Output the [X, Y] coordinate of the center of the cell containing the given text.  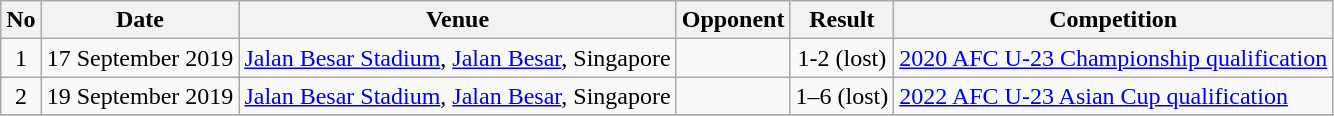
Opponent [733, 20]
19 September 2019 [140, 96]
2 [21, 96]
No [21, 20]
Venue [458, 20]
17 September 2019 [140, 58]
2022 AFC U-23 Asian Cup qualification [1114, 96]
1 [21, 58]
Competition [1114, 20]
1–6 (lost) [842, 96]
2020 AFC U-23 Championship qualification [1114, 58]
Date [140, 20]
1-2 (lost) [842, 58]
Result [842, 20]
